Find where the given text appears and provide that cell's center as [x, y] coordinate. 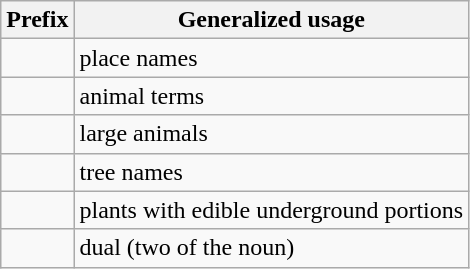
place names [272, 58]
Generalized usage [272, 20]
Prefix [38, 20]
animal terms [272, 96]
dual (two of the noun) [272, 248]
tree names [272, 172]
plants with edible underground portions [272, 210]
large animals [272, 134]
